Locate the cell with the specified text and output its [x, y] center coordinate. 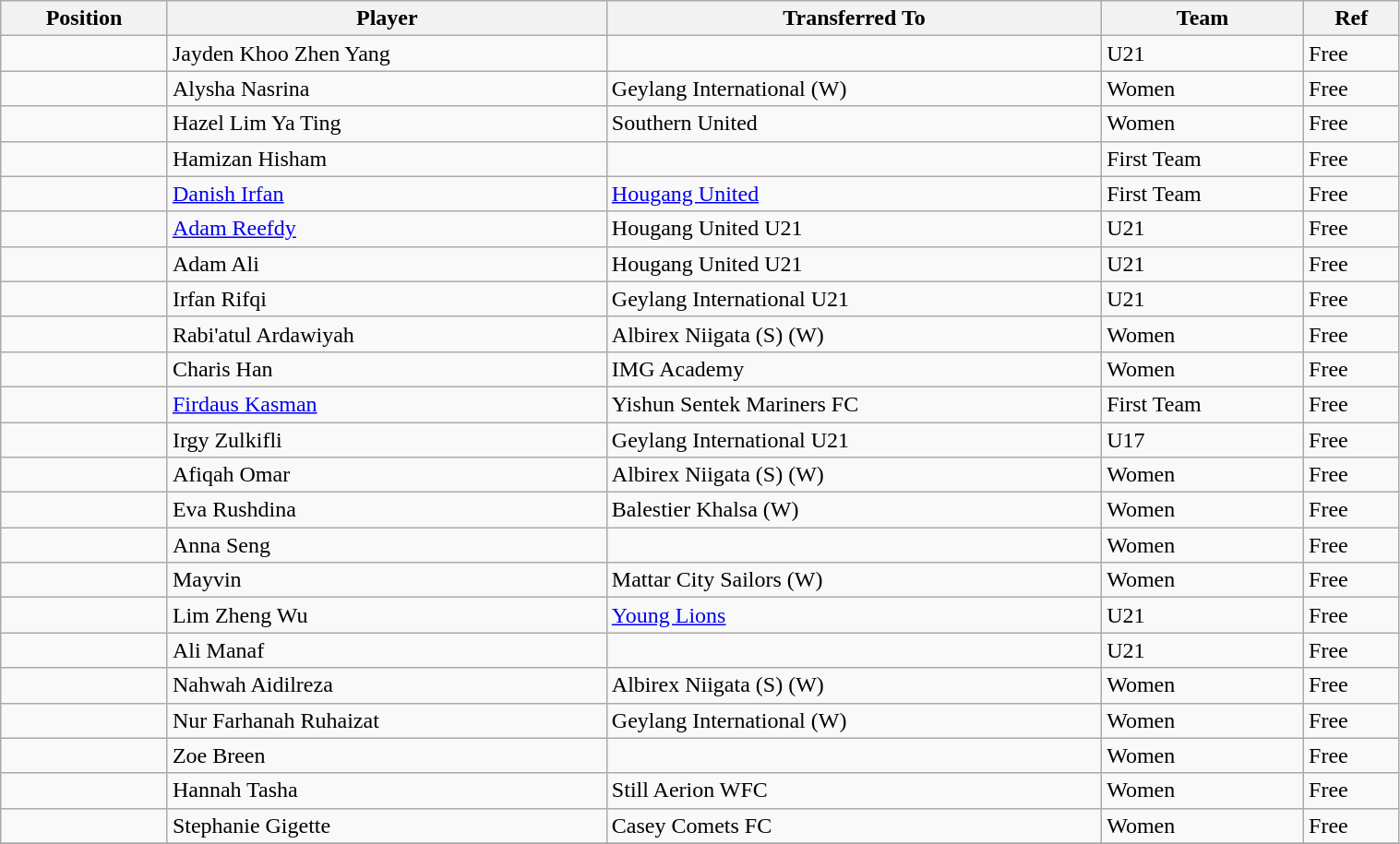
Rabi'atul Ardawiyah [387, 334]
Ref [1352, 18]
Alysha Nasrina [387, 89]
Nur Farhanah Ruhaizat [387, 720]
Anna Seng [387, 545]
Mayvin [387, 580]
Young Lions [854, 615]
Team [1203, 18]
Hougang United [854, 194]
Stephanie Gigette [387, 826]
Transferred To [854, 18]
Adam Ali [387, 264]
Zoe Breen [387, 755]
Charis Han [387, 369]
Irgy Zulkifli [387, 440]
Eva Rushdina [387, 510]
Southern United [854, 124]
Position [85, 18]
U17 [1203, 440]
Jayden Khoo Zhen Yang [387, 53]
Firdaus Kasman [387, 404]
Ali Manaf [387, 650]
Hazel Lim Ya Ting [387, 124]
Hamizan Hisham [387, 159]
Player [387, 18]
Hannah Tasha [387, 791]
Balestier Khalsa (W) [854, 510]
Lim Zheng Wu [387, 615]
Danish Irfan [387, 194]
Adam Reefdy [387, 229]
Casey Comets FC [854, 826]
Yishun Sentek Mariners FC [854, 404]
Nahwah Aidilreza [387, 685]
Still Aerion WFC [854, 791]
IMG Academy [854, 369]
Mattar City Sailors (W) [854, 580]
Irfan Rifqi [387, 299]
Afiqah Omar [387, 475]
